Extract the [X, Y] coordinate from the center of the cell holding the provided text.  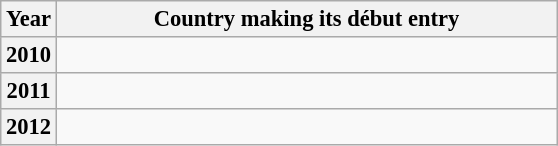
Country making its début entry [306, 19]
2010 [29, 55]
2011 [29, 91]
Year [29, 19]
2012 [29, 127]
